Extract the (x, y) coordinate from the center of the cell holding the provided text.  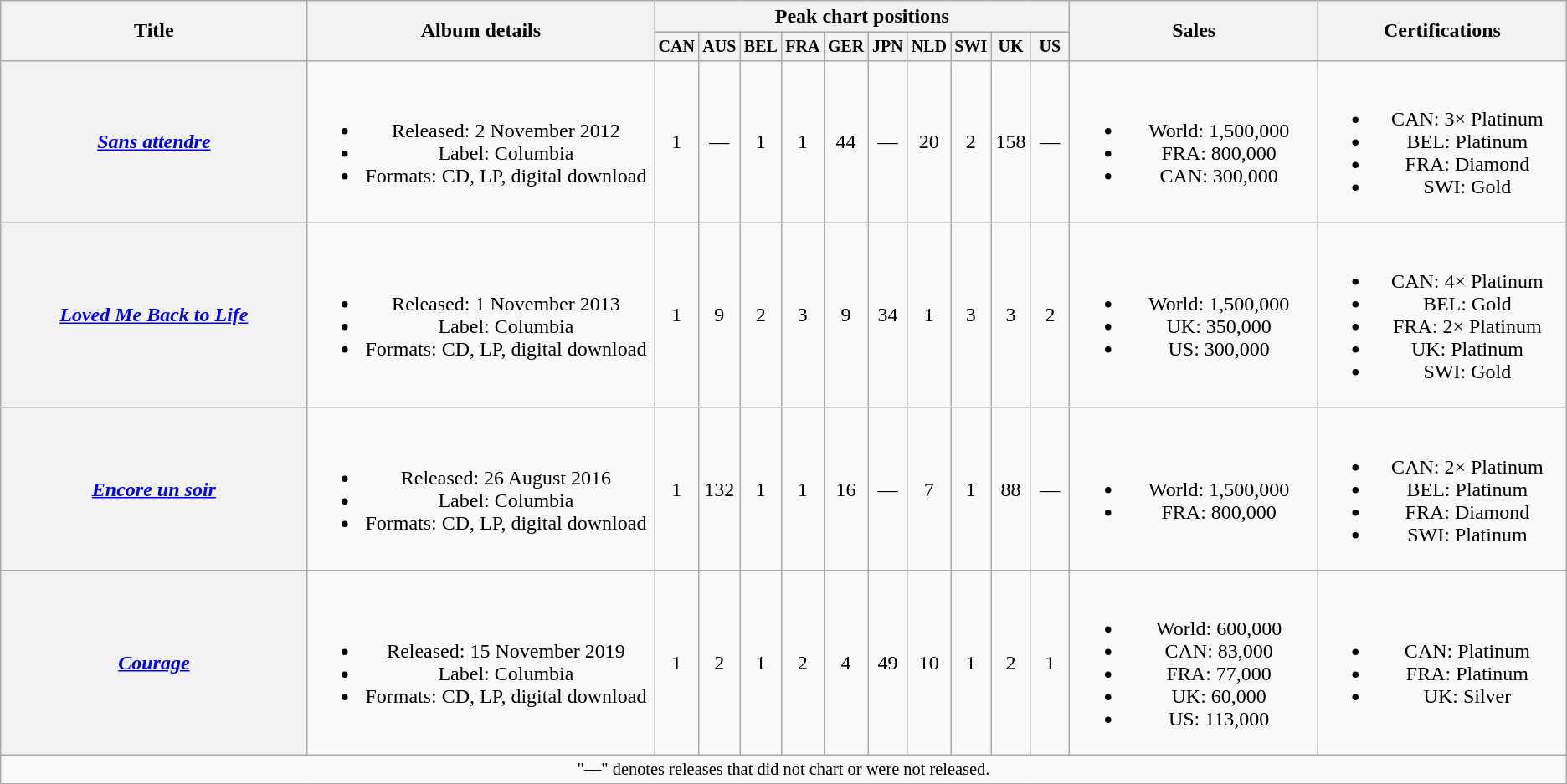
158 (1011, 141)
Courage (154, 663)
Released: 2 November 2012Label: ColumbiaFormats: CD, LP, digital download (480, 141)
10 (929, 663)
Released: 26 August 2016Label: ColumbiaFormats: CD, LP, digital download (480, 489)
NLD (929, 47)
20 (929, 141)
JPN (887, 47)
SWI (971, 47)
Sans attendre (154, 141)
World: 1,500,000FRA: 800,000 (1194, 489)
Released: 15 November 2019Label: ColumbiaFormats: CD, LP, digital download (480, 663)
7 (929, 489)
GER (845, 47)
CAN: 3× PlatinumBEL: PlatinumFRA: DiamondSWI: Gold (1443, 141)
AUS (720, 47)
"—" denotes releases that did not chart or were not released. (783, 770)
UK (1011, 47)
BEL (760, 47)
Loved Me Back to Life (154, 315)
World: 600,000CAN: 83,000FRA: 77,000UK: 60,000US: 113,000 (1194, 663)
US (1050, 47)
16 (845, 489)
FRA (804, 47)
34 (887, 315)
CAN (676, 47)
Released: 1 November 2013Label: ColumbiaFormats: CD, LP, digital download (480, 315)
132 (720, 489)
Album details (480, 31)
World: 1,500,000FRA: 800,000CAN: 300,000 (1194, 141)
49 (887, 663)
88 (1011, 489)
CAN: PlatinumFRA: PlatinumUK: Silver (1443, 663)
CAN: 2× PlatinumBEL: PlatinumFRA: DiamondSWI: Platinum (1443, 489)
Sales (1194, 31)
CAN: 4× PlatinumBEL: GoldFRA: 2× PlatinumUK: PlatinumSWI: Gold (1443, 315)
World: 1,500,000UK: 350,000US: 300,000 (1194, 315)
Peak chart positions (862, 17)
44 (845, 141)
Title (154, 31)
Encore un soir (154, 489)
Certifications (1443, 31)
4 (845, 663)
